Pinpoint the cell where the given text exists, returning its (x, y) midpoint coordinate. 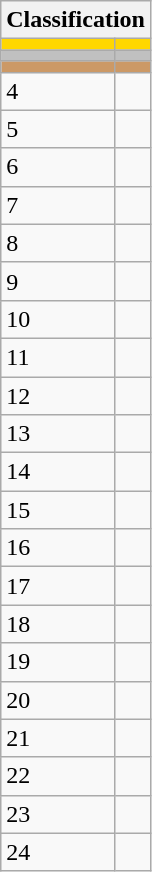
22 (58, 776)
10 (58, 319)
11 (58, 357)
19 (58, 662)
8 (58, 243)
21 (58, 738)
23 (58, 814)
14 (58, 472)
5 (58, 129)
9 (58, 281)
20 (58, 700)
16 (58, 548)
13 (58, 434)
17 (58, 586)
24 (58, 852)
7 (58, 205)
6 (58, 167)
Classification (76, 20)
18 (58, 624)
12 (58, 395)
15 (58, 510)
4 (58, 91)
